From the cell containing the given text, extract its center point as [x, y] coordinate. 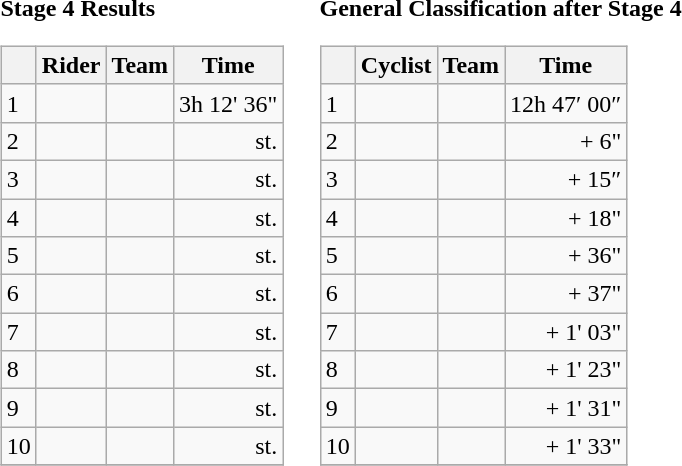
Cyclist [396, 65]
12h 47′ 00″ [566, 103]
+ 37" [566, 294]
+ 15″ [566, 179]
+ 6" [566, 141]
+ 18" [566, 217]
+ 1' 23" [566, 370]
+ 1' 31" [566, 408]
Rider [71, 65]
+ 36" [566, 256]
+ 1' 33" [566, 446]
+ 1' 03" [566, 332]
3h 12' 36" [228, 103]
